Search for the cell housing the specified text and yield its [X, Y] center coordinate. 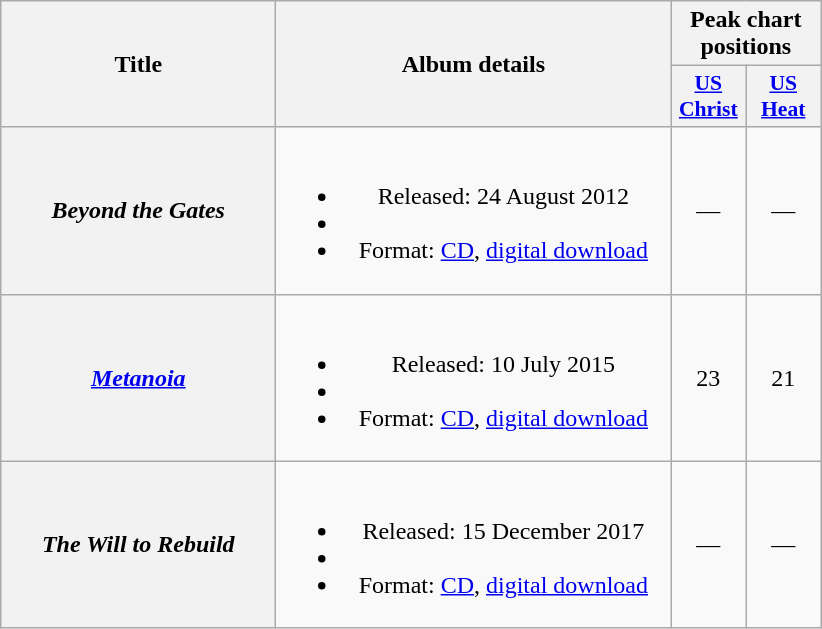
The Will to Rebuild [138, 544]
23 [708, 378]
Album details [474, 64]
21 [784, 378]
Released: 10 July 2015Format: CD, digital download [474, 378]
USHeat [784, 96]
Released: 24 August 2012Format: CD, digital download [474, 210]
Beyond the Gates [138, 210]
USChrist [708, 96]
Title [138, 64]
Metanoia [138, 378]
Peak chart positions [746, 34]
Released: 15 December 2017Format: CD, digital download [474, 544]
